Extract the [x, y] coordinate from the center of the cell holding the provided text.  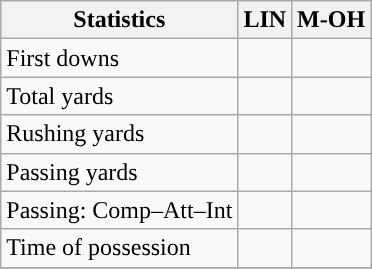
Rushing yards [120, 134]
Passing yards [120, 172]
M-OH [332, 20]
Statistics [120, 20]
Passing: Comp–Att–Int [120, 210]
LIN [265, 20]
First downs [120, 58]
Total yards [120, 96]
Time of possession [120, 248]
